Extract the (X, Y) coordinate from the center of the cell holding the provided text.  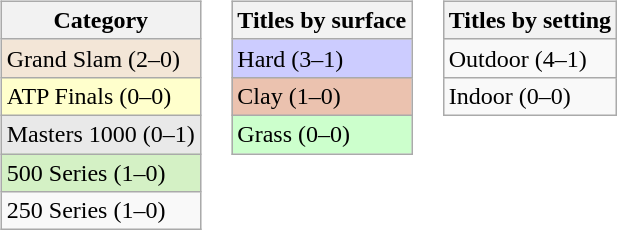
ATP Finals (0–0) (100, 96)
Titles by surface (322, 20)
250 Series (1–0) (100, 211)
Clay (1–0) (322, 96)
Hard (3–1) (322, 58)
Indoor (0–0) (530, 96)
Category (100, 20)
Masters 1000 (0–1) (100, 134)
Grand Slam (2–0) (100, 58)
Titles by setting (530, 20)
500 Series (1–0) (100, 173)
Grass (0–0) (322, 134)
Outdoor (4–1) (530, 58)
